Identify which cell holds the provided text, then report its (X, Y) central coordinate. 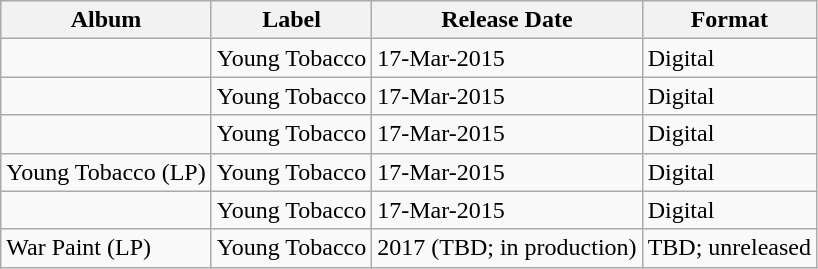
2017 (TBD; in production) (507, 248)
Label (291, 20)
Release Date (507, 20)
Album (106, 20)
War Paint (LP) (106, 248)
Format (729, 20)
Young Tobacco (LP) (106, 172)
TBD; unreleased (729, 248)
